Scan for the cell matching the given text and deliver its (x, y) coordinate at center. 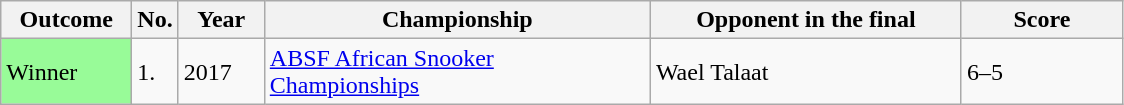
2017 (221, 72)
Opponent in the final (806, 20)
Score (1042, 20)
Winner (66, 72)
Wael Talaat (806, 72)
ABSF African Snooker Championships (457, 72)
No. (155, 20)
Year (221, 20)
Outcome (66, 20)
6–5 (1042, 72)
Championship (457, 20)
1. (155, 72)
